Detect which cell encompasses the target text, then output its (x, y) center coordinate. 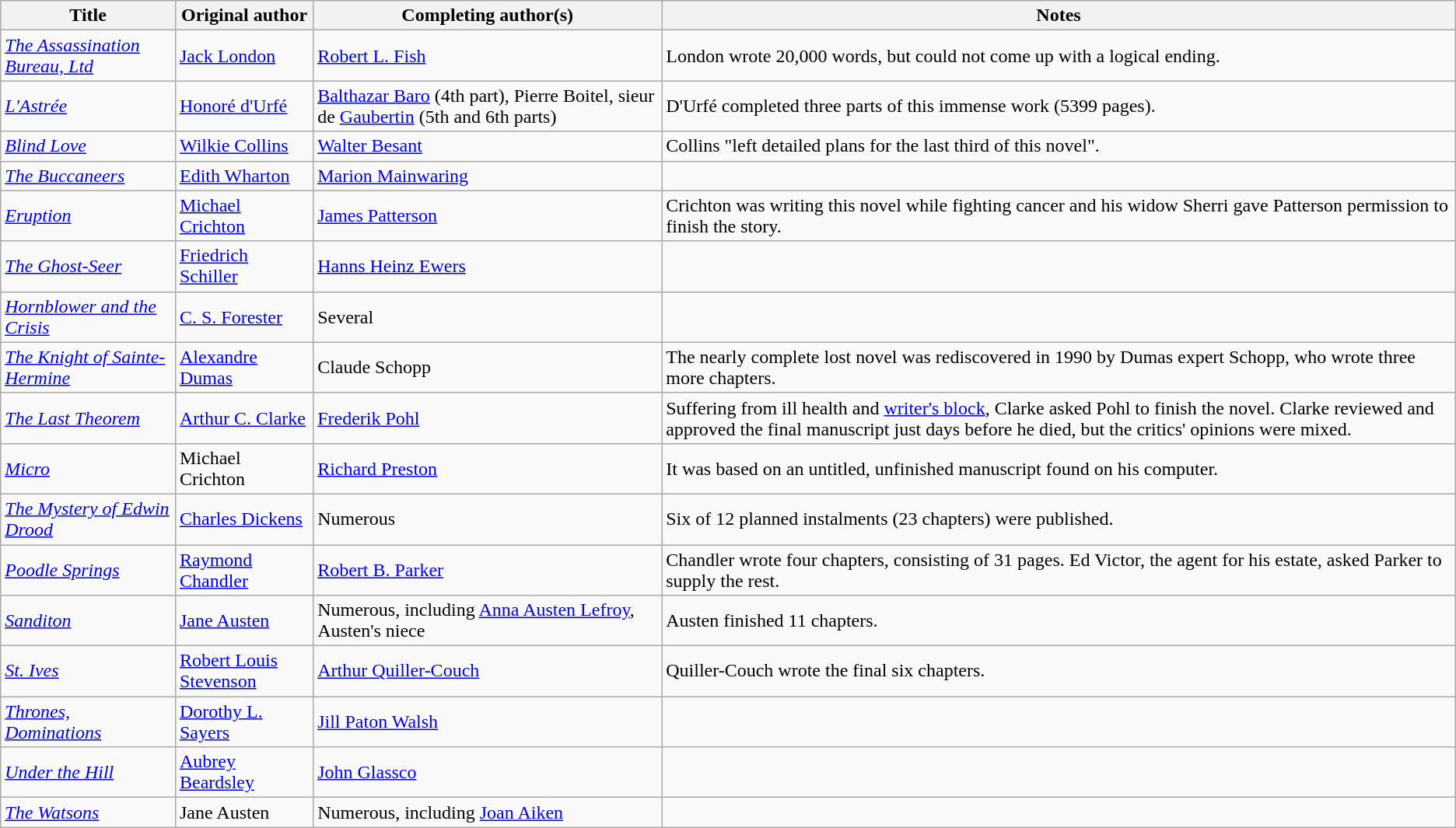
Claude Schopp (488, 367)
Walter Besant (488, 146)
Raymond Chandler (244, 569)
It was based on an untitled, unfinished manuscript found on his computer. (1059, 468)
Micro (89, 468)
Honoré d'Urfé (244, 106)
Dorothy L. Sayers (244, 721)
James Patterson (488, 216)
Under the Hill (89, 773)
Quiller-Couch wrote the final six chapters. (1059, 672)
Marion Mainwaring (488, 176)
Original author (244, 16)
Austen finished 11 chapters. (1059, 620)
Friedrich Schiller (244, 266)
John Glassco (488, 773)
Wilkie Collins (244, 146)
The Knight of Sainte-Hermine (89, 367)
Notes (1059, 16)
Edith Wharton (244, 176)
Title (89, 16)
The Last Theorem (89, 418)
The Assassination Bureau, Ltd (89, 56)
Arthur C. Clarke (244, 418)
Richard Preston (488, 468)
Jack London (244, 56)
Hornblower and the Crisis (89, 317)
Numerous, including Anna Austen Lefroy, Austen's niece (488, 620)
Eruption (89, 216)
Thrones, Dominations (89, 721)
Robert Louis Stevenson (244, 672)
Hanns Heinz Ewers (488, 266)
Collins "left detailed plans for the last third of this novel". (1059, 146)
D'Urfé completed three parts of this immense work (5399 pages). (1059, 106)
Balthazar Baro (4th part), Pierre Boitel, sieur de Gaubertin (5th and 6th parts) (488, 106)
Numerous (488, 519)
The Buccaneers (89, 176)
Poodle Springs (89, 569)
Jill Paton Walsh (488, 721)
St. Ives (89, 672)
Crichton was writing this novel while fighting cancer and his widow Sherri gave Patterson permission to finish the story. (1059, 216)
Aubrey Beardsley (244, 773)
The Watsons (89, 812)
Chandler wrote four chapters, consisting of 31 pages. Ed Victor, the agent for his estate, asked Parker to supply the rest. (1059, 569)
The nearly complete lost novel was rediscovered in 1990 by Dumas expert Schopp, who wrote three more chapters. (1059, 367)
Blind Love (89, 146)
Numerous, including Joan Aiken (488, 812)
Sanditon (89, 620)
Frederik Pohl (488, 418)
The Mystery of Edwin Drood (89, 519)
C. S. Forester (244, 317)
London wrote 20,000 words, but could not come up with a logical ending. (1059, 56)
L'Astrée (89, 106)
Alexandre Dumas (244, 367)
Robert B. Parker (488, 569)
Completing author(s) (488, 16)
Robert L. Fish (488, 56)
The Ghost-Seer (89, 266)
Charles Dickens (244, 519)
Six of 12 planned instalments (23 chapters) were published. (1059, 519)
Several (488, 317)
Arthur Quiller-Couch (488, 672)
